For the text-containing cell, return its midpoint in [x, y] coordinate format. 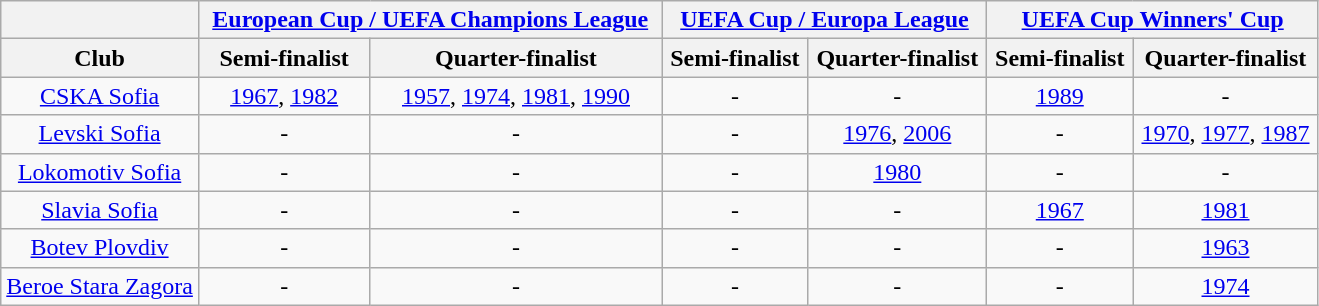
Lokomotiv Sofia [100, 172]
UEFA Cup Winners' Cup [1152, 20]
UEFA Cup / Europa League [824, 20]
Botev Plovdiv [100, 248]
1989 [1060, 96]
Beroe Stara Zagora [100, 286]
Levski Sofia [100, 134]
Slavia Sofia [100, 210]
1980 [898, 172]
1957, 1974, 1981, 1990 [516, 96]
Club [100, 58]
1967 [1060, 210]
1981 [1226, 210]
1974 [1226, 286]
CSKA Sofia [100, 96]
1963 [1226, 248]
1976, 2006 [898, 134]
1970, 1977, 1987 [1226, 134]
European Cup / UEFA Champions League [430, 20]
1967, 1982 [284, 96]
